Output the (X, Y) coordinate of the center of the cell containing the given text.  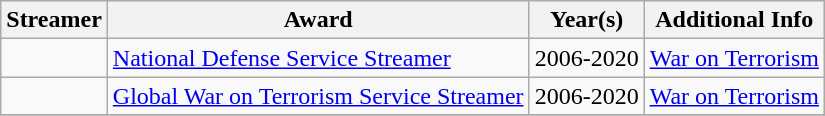
Year(s) (586, 20)
National Defense Service Streamer (318, 58)
Additional Info (734, 20)
Award (318, 20)
Global War on Terrorism Service Streamer (318, 96)
Streamer (54, 20)
